Provide the (X, Y) coordinate of the cell's center where the given text is located.  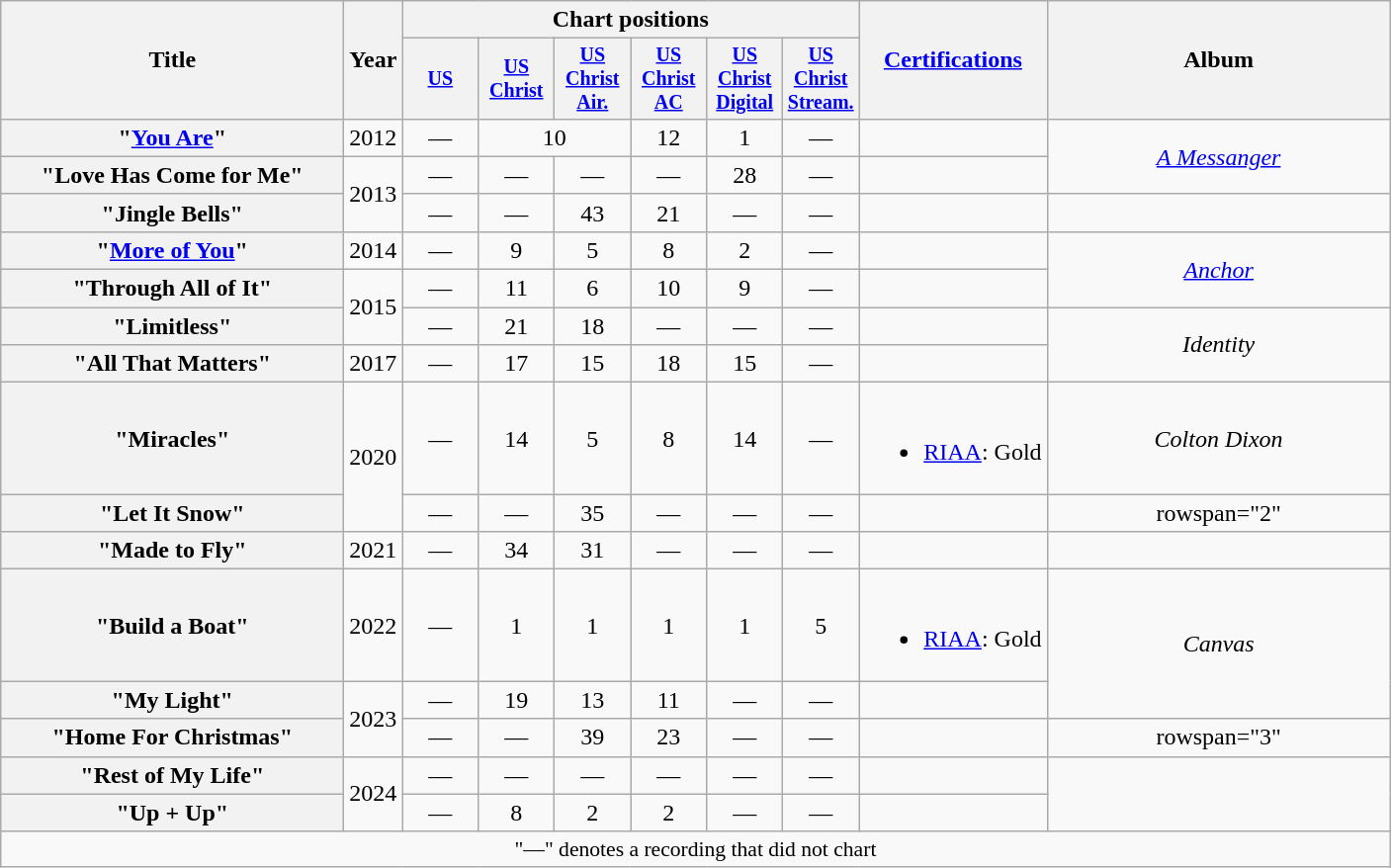
US (441, 79)
17 (516, 364)
2012 (374, 137)
2024 (374, 794)
"Love Has Come for Me" (172, 175)
"Let It Snow" (172, 513)
"All That Matters" (172, 364)
Identity (1218, 345)
USChrist (516, 79)
2013 (374, 194)
"Limitless" (172, 326)
43 (593, 213)
"Made to Fly" (172, 551)
USChristStream. (821, 79)
35 (593, 513)
A Messanger (1218, 156)
Certifications (953, 60)
"Jingle Bells" (172, 213)
Colton Dixon (1218, 439)
23 (668, 738)
USChristDigital (745, 79)
28 (745, 175)
USChrist AC (668, 79)
6 (593, 289)
"More of You" (172, 250)
2015 (374, 307)
2023 (374, 719)
"Up + Up" (172, 813)
2020 (374, 457)
rowspan="3" (1218, 738)
USChrist Air. (593, 79)
"Through All of It" (172, 289)
"—" denotes a recording that did not chart (696, 849)
"Rest of My Life" (172, 775)
"Miracles" (172, 439)
19 (516, 700)
"Home For Christmas" (172, 738)
"My Light" (172, 700)
"You Are" (172, 137)
31 (593, 551)
Chart positions (631, 20)
Album (1218, 60)
2014 (374, 250)
2021 (374, 551)
2017 (374, 364)
Canvas (1218, 645)
rowspan="2" (1218, 513)
Anchor (1218, 269)
12 (668, 137)
Year (374, 60)
Title (172, 60)
2022 (374, 625)
13 (593, 700)
"Build a Boat" (172, 625)
39 (593, 738)
34 (516, 551)
